Detect which cell encompasses the target text, then output its (X, Y) center coordinate. 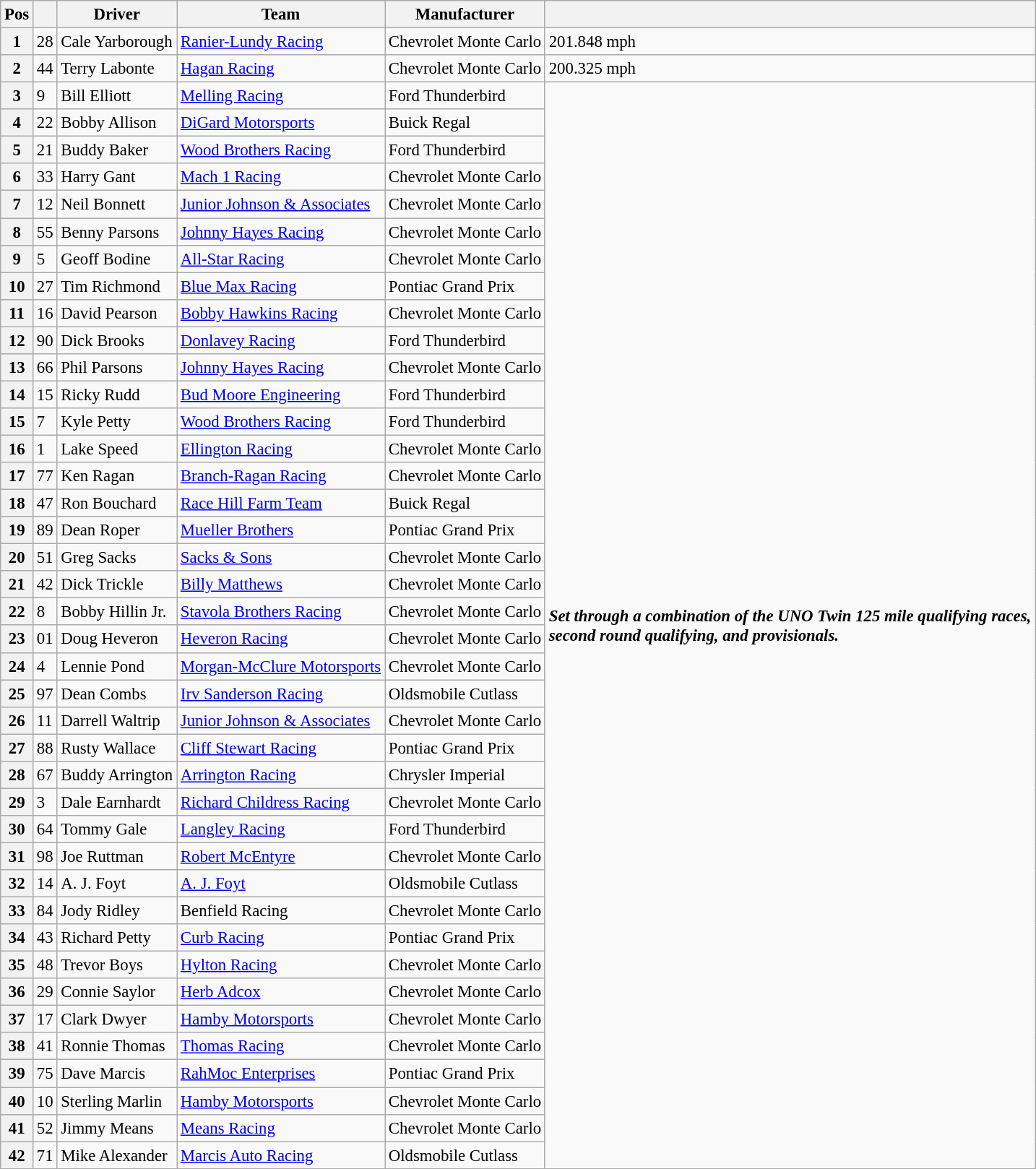
Arrington Racing (281, 775)
Lennie Pond (117, 666)
Ken Ragan (117, 476)
43 (45, 938)
Donlavey Racing (281, 340)
64 (45, 829)
01 (45, 639)
200.325 mph (790, 69)
Benfield Racing (281, 911)
35 (17, 965)
Bud Moore Engineering (281, 394)
Sterling Marlin (117, 1101)
Dean Combs (117, 694)
Bobby Hillin Jr. (117, 612)
66 (45, 368)
Trevor Boys (117, 965)
97 (45, 694)
All-Star Racing (281, 259)
Cale Yarborough (117, 42)
Terry Labonte (117, 69)
2 (17, 69)
89 (45, 530)
Mueller Brothers (281, 530)
39 (17, 1074)
36 (17, 992)
88 (45, 748)
Dean Roper (117, 530)
David Pearson (117, 313)
Herb Adcox (281, 992)
Team (281, 14)
Richard Childress Racing (281, 802)
30 (17, 829)
Marcis Auto Racing (281, 1155)
52 (45, 1128)
44 (45, 69)
Dick Trickle (117, 584)
Robert McEntyre (281, 856)
31 (17, 856)
Race Hill Farm Team (281, 504)
38 (17, 1047)
40 (17, 1101)
Chrysler Imperial (465, 775)
Billy Matthews (281, 584)
Hylton Racing (281, 965)
Heveron Racing (281, 639)
Bill Elliott (117, 96)
Branch-Ragan Racing (281, 476)
Harry Gant (117, 177)
Tommy Gale (117, 829)
13 (17, 368)
Neil Bonnett (117, 204)
Ron Bouchard (117, 504)
98 (45, 856)
23 (17, 639)
Driver (117, 14)
Mach 1 Racing (281, 177)
Bobby Allison (117, 123)
67 (45, 775)
26 (17, 720)
55 (45, 232)
6 (17, 177)
Ellington Racing (281, 449)
Bobby Hawkins Racing (281, 313)
Dave Marcis (117, 1074)
37 (17, 1019)
32 (17, 884)
90 (45, 340)
Darrell Waltrip (117, 720)
77 (45, 476)
Tim Richmond (117, 286)
Cliff Stewart Racing (281, 748)
Ronnie Thomas (117, 1047)
Stavola Brothers Racing (281, 612)
Pos (17, 14)
Dale Earnhardt (117, 802)
Richard Petty (117, 938)
Ricky Rudd (117, 394)
RahMoc Enterprises (281, 1074)
Hagan Racing (281, 69)
Jody Ridley (117, 911)
Doug Heveron (117, 639)
Joe Ruttman (117, 856)
Dick Brooks (117, 340)
201.848 mph (790, 42)
DiGard Motorsports (281, 123)
Thomas Racing (281, 1047)
Ranier-Lundy Racing (281, 42)
Blue Max Racing (281, 286)
Rusty Wallace (117, 748)
18 (17, 504)
Buddy Baker (117, 150)
Buddy Arrington (117, 775)
25 (17, 694)
Means Racing (281, 1128)
75 (45, 1074)
Sacks & Sons (281, 558)
Greg Sacks (117, 558)
51 (45, 558)
Benny Parsons (117, 232)
47 (45, 504)
Lake Speed (117, 449)
Morgan-McClure Motorsports (281, 666)
24 (17, 666)
Set through a combination of the UNO Twin 125 mile qualifying races,second round qualifying, and provisionals. (790, 626)
Geoff Bodine (117, 259)
Langley Racing (281, 829)
Phil Parsons (117, 368)
34 (17, 938)
Irv Sanderson Racing (281, 694)
Curb Racing (281, 938)
Melling Racing (281, 96)
Jimmy Means (117, 1128)
20 (17, 558)
19 (17, 530)
Clark Dwyer (117, 1019)
Kyle Petty (117, 422)
Manufacturer (465, 14)
Mike Alexander (117, 1155)
48 (45, 965)
71 (45, 1155)
84 (45, 911)
Connie Saylor (117, 992)
